Scan for the cell matching the given text and deliver its [x, y] coordinate at center. 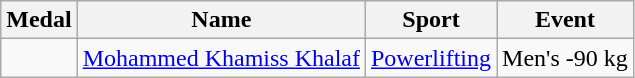
Event [566, 20]
Sport [430, 20]
Powerlifting [430, 58]
Name [221, 20]
Medal [39, 20]
Mohammed Khamiss Khalaf [221, 58]
Men's -90 kg [566, 58]
